For the text-containing cell, return its midpoint in [x, y] coordinate format. 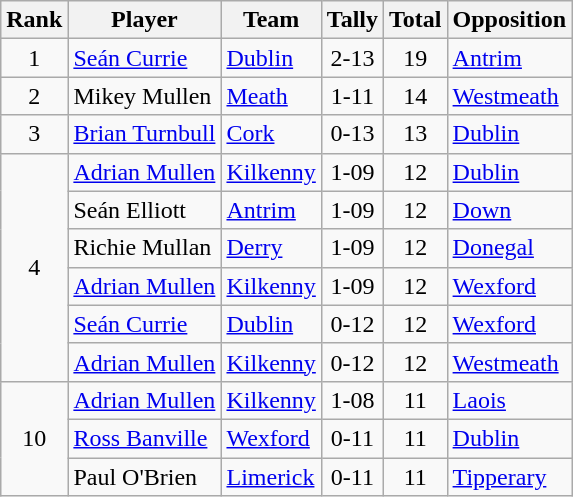
Cork [271, 134]
Down [509, 210]
Brian Turnbull [144, 134]
Ross Banville [144, 438]
Seán Elliott [144, 210]
1 [34, 58]
2 [34, 96]
Player [144, 20]
3 [34, 134]
Tally [352, 20]
19 [416, 58]
Rank [34, 20]
0-13 [352, 134]
Donegal [509, 248]
Paul O'Brien [144, 477]
Laois [509, 400]
Total [416, 20]
Opposition [509, 20]
Team [271, 20]
4 [34, 267]
Mikey Mullen [144, 96]
Meath [271, 96]
Derry [271, 248]
2-13 [352, 58]
Richie Mullan [144, 248]
Tipperary [509, 477]
14 [416, 96]
1-08 [352, 400]
Limerick [271, 477]
10 [34, 438]
1-11 [352, 96]
13 [416, 134]
